Pinpoint the cell where the given text exists, returning its (x, y) midpoint coordinate. 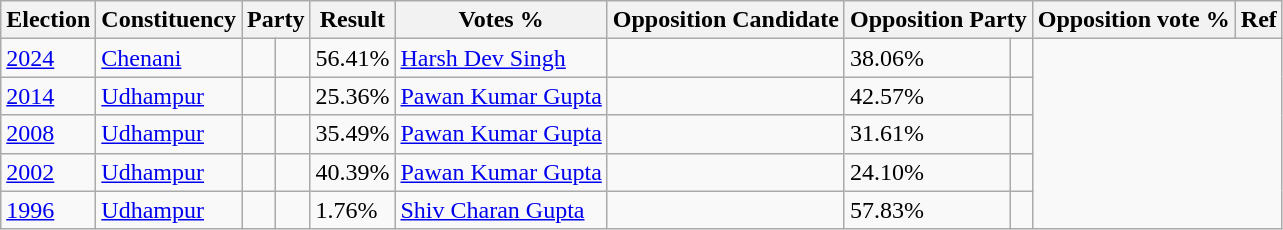
Opposition Party (938, 20)
25.36% (352, 96)
Opposition Candidate (726, 20)
Election (48, 20)
2008 (48, 134)
1996 (48, 210)
Shiv Charan Gupta (501, 210)
Constituency (169, 20)
35.49% (352, 134)
2024 (48, 58)
38.06% (927, 58)
1.76% (352, 210)
Votes % (501, 20)
2014 (48, 96)
Harsh Dev Singh (501, 58)
24.10% (927, 172)
42.57% (927, 96)
40.39% (352, 172)
31.61% (927, 134)
Chenani (169, 58)
Result (352, 20)
Opposition vote % (1134, 20)
Party (276, 20)
56.41% (352, 58)
Ref (1258, 20)
57.83% (927, 210)
2002 (48, 172)
